Scan for the cell matching the given text and deliver its (X, Y) coordinate at center. 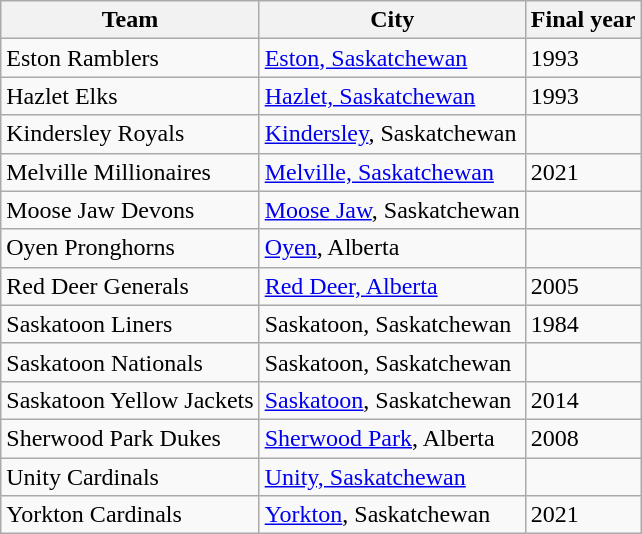
Hazlet, Saskatchewan (392, 96)
Yorkton Cardinals (130, 515)
Saskatoon Nationals (130, 362)
Moose Jaw Devons (130, 210)
Saskatoon Liners (130, 324)
Moose Jaw, Saskatchewan (392, 210)
2005 (583, 286)
1984 (583, 324)
Eston Ramblers (130, 58)
Eston, Saskatchewan (392, 58)
Oyen Pronghorns (130, 248)
Unity Cardinals (130, 477)
Saskatoon Yellow Jackets (130, 400)
Hazlet Elks (130, 96)
2008 (583, 438)
Yorkton, Saskatchewan (392, 515)
2014 (583, 400)
Red Deer Generals (130, 286)
Unity, Saskatchewan (392, 477)
Kindersley Royals (130, 134)
City (392, 20)
Red Deer, Alberta (392, 286)
Sherwood Park Dukes (130, 438)
Melville, Saskatchewan (392, 172)
Sherwood Park, Alberta (392, 438)
Melville Millionaires (130, 172)
Kindersley, Saskatchewan (392, 134)
Team (130, 20)
Oyen, Alberta (392, 248)
Final year (583, 20)
